Provide the (X, Y) coordinate of the cell's center where the given text is located.  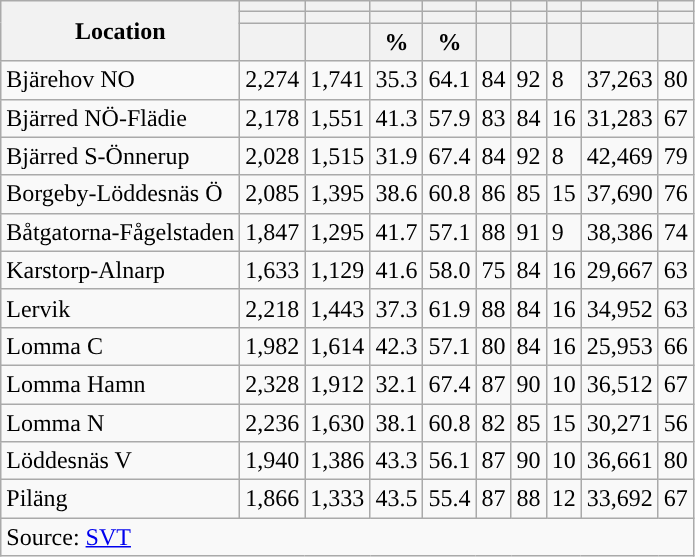
61.9 (450, 308)
58.0 (450, 270)
79 (676, 156)
1,630 (338, 423)
1,614 (338, 346)
36,661 (620, 461)
1,129 (338, 270)
25,953 (620, 346)
1,395 (338, 194)
Lomma N (120, 423)
55.4 (450, 499)
2,218 (272, 308)
1,515 (338, 156)
Lervik (120, 308)
Bjärred NÖ-Flädie (120, 118)
42,469 (620, 156)
75 (494, 270)
38.6 (396, 194)
32.1 (396, 384)
2,028 (272, 156)
31,283 (620, 118)
2,178 (272, 118)
2,085 (272, 194)
41.6 (396, 270)
56.1 (450, 461)
42.3 (396, 346)
64.1 (450, 80)
1,633 (272, 270)
1,982 (272, 346)
1,333 (338, 499)
33,692 (620, 499)
2,328 (272, 384)
1,443 (338, 308)
1,847 (272, 232)
Karstorp-Alnarp (120, 270)
76 (676, 194)
9 (564, 232)
Piläng (120, 499)
83 (494, 118)
2,236 (272, 423)
1,386 (338, 461)
91 (528, 232)
34,952 (620, 308)
43.3 (396, 461)
2,274 (272, 80)
41.3 (396, 118)
12 (564, 499)
37,690 (620, 194)
82 (494, 423)
37,263 (620, 80)
36,512 (620, 384)
31.9 (396, 156)
43.5 (396, 499)
37.3 (396, 308)
1,912 (338, 384)
Lomma Hamn (120, 384)
35.3 (396, 80)
74 (676, 232)
30,271 (620, 423)
38.1 (396, 423)
41.7 (396, 232)
1,741 (338, 80)
Löddesnäs V (120, 461)
1,866 (272, 499)
1,940 (272, 461)
29,667 (620, 270)
57.9 (450, 118)
Lomma C (120, 346)
Bjärred S-Önnerup (120, 156)
1,295 (338, 232)
56 (676, 423)
Borgeby-Löddesnäs Ö (120, 194)
Source: SVT (348, 537)
Location (120, 31)
66 (676, 346)
38,386 (620, 232)
Båtgatorna-Fågelstaden (120, 232)
1,551 (338, 118)
Bjärehov NO (120, 80)
86 (494, 194)
